Scan for the cell matching the given text and deliver its (x, y) coordinate at center. 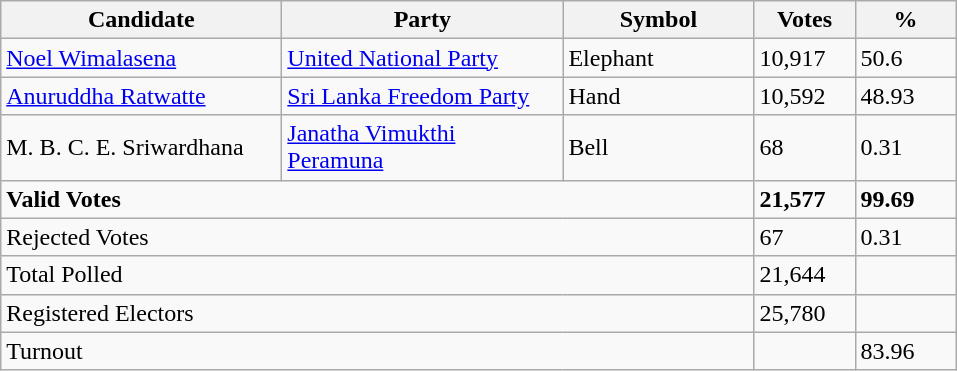
Total Polled (378, 275)
Anuruddha Ratwatte (142, 96)
Hand (658, 96)
Elephant (658, 58)
Symbol (658, 20)
48.93 (906, 96)
Valid Votes (378, 199)
21,577 (804, 199)
21,644 (804, 275)
Party (422, 20)
United National Party (422, 58)
67 (804, 237)
Rejected Votes (378, 237)
Sri Lanka Freedom Party (422, 96)
83.96 (906, 351)
10,592 (804, 96)
Candidate (142, 20)
Bell (658, 148)
50.6 (906, 58)
Janatha Vimukthi Peramuna (422, 148)
Noel Wimalasena (142, 58)
Votes (804, 20)
Registered Electors (378, 313)
Turnout (378, 351)
% (906, 20)
25,780 (804, 313)
M. B. C. E. Sriwardhana (142, 148)
99.69 (906, 199)
68 (804, 148)
10,917 (804, 58)
